Locate the cell with the specified text and output its [X, Y] center coordinate. 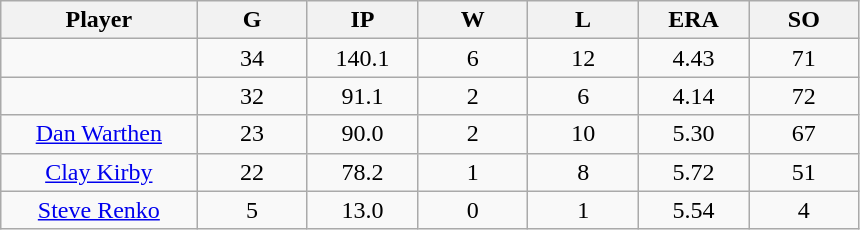
12 [583, 58]
4.14 [693, 96]
5.30 [693, 134]
W [473, 20]
G [252, 20]
4.43 [693, 58]
51 [804, 172]
71 [804, 58]
13.0 [362, 210]
67 [804, 134]
72 [804, 96]
0 [473, 210]
91.1 [362, 96]
78.2 [362, 172]
5.72 [693, 172]
IP [362, 20]
5.54 [693, 210]
ERA [693, 20]
4 [804, 210]
10 [583, 134]
8 [583, 172]
Player [99, 20]
34 [252, 58]
23 [252, 134]
Dan Warthen [99, 134]
140.1 [362, 58]
90.0 [362, 134]
SO [804, 20]
32 [252, 96]
Steve Renko [99, 210]
22 [252, 172]
5 [252, 210]
L [583, 20]
Clay Kirby [99, 172]
